Search for the cell housing the specified text and yield its (X, Y) center coordinate. 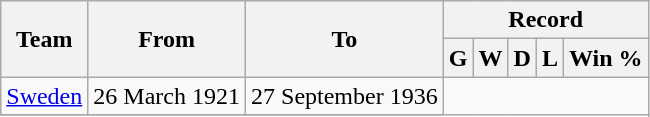
W (490, 58)
L (550, 58)
Sweden (44, 96)
Record (546, 20)
27 September 1936 (345, 96)
Team (44, 39)
G (458, 58)
D (522, 58)
26 March 1921 (167, 96)
From (167, 39)
To (345, 39)
Win % (606, 58)
